Pinpoint the cell where the given text exists, returning its (X, Y) midpoint coordinate. 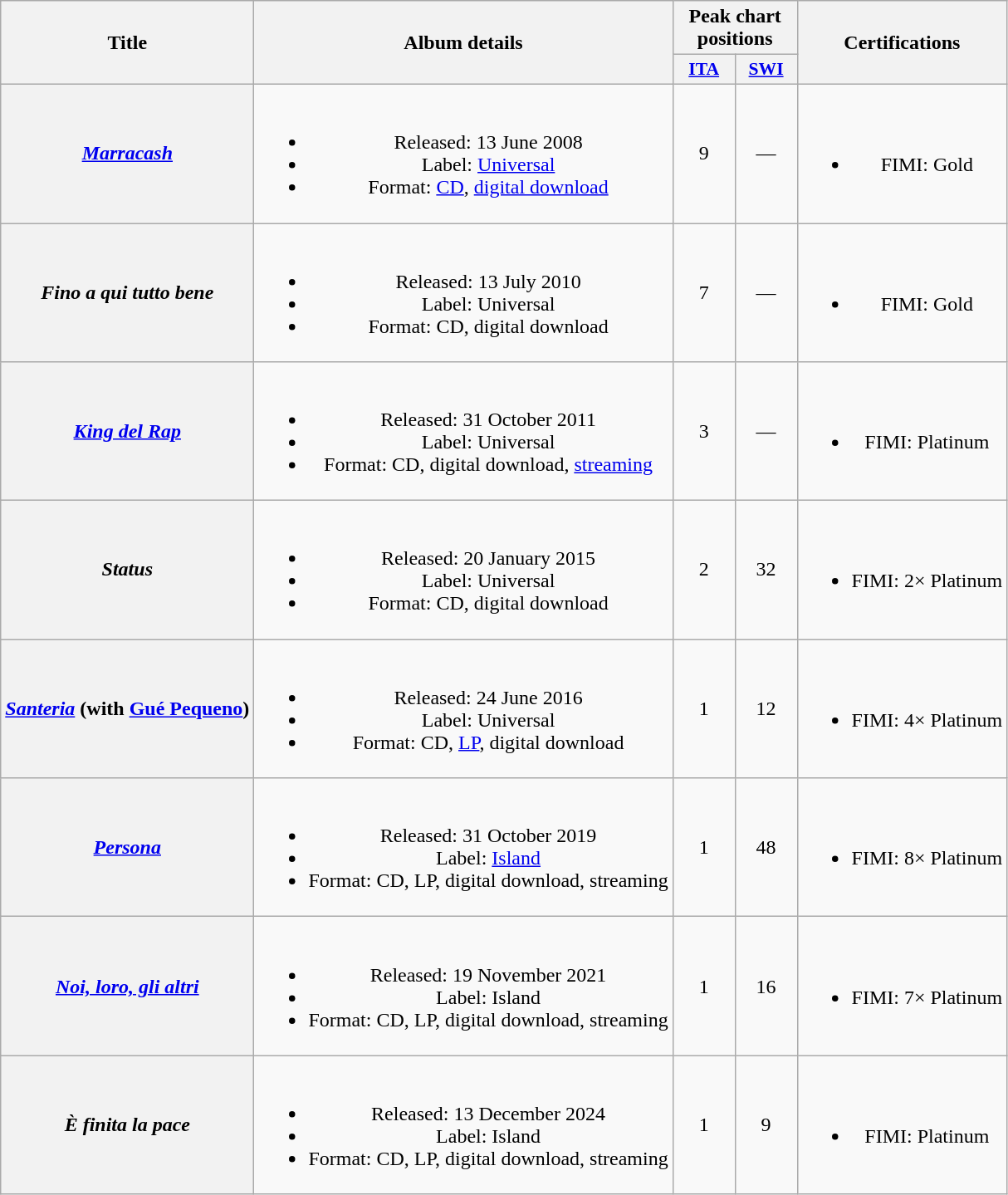
Fino a qui tutto bene (128, 292)
2 (704, 570)
Released: 13 July 2010Label: UniversalFormat: CD, digital download (463, 292)
Released: 19 November 2021Label: IslandFormat: CD, LP, digital download, streaming (463, 987)
È finita la pace (128, 1124)
FIMI: 2× Platinum (902, 570)
Status (128, 570)
King del Rap (128, 432)
FIMI: 7× Platinum (902, 987)
12 (766, 709)
Released: 31 October 2011Label: UniversalFormat: CD, digital download, streaming (463, 432)
Noi, loro, gli altri (128, 987)
Marracash (128, 153)
FIMI: 4× Platinum (902, 709)
16 (766, 987)
FIMI: 8× Platinum (902, 847)
Santeria (with Gué Pequeno) (128, 709)
Released: 13 December 2024Label: IslandFormat: CD, LP, digital download, streaming (463, 1124)
Certifications (902, 43)
Released: 31 October 2019Label: IslandFormat: CD, LP, digital download, streaming (463, 847)
Peak chart positions (735, 28)
Released: 13 June 2008Label: UniversalFormat: CD, digital download (463, 153)
7 (704, 292)
ITA (704, 70)
SWI (766, 70)
Released: 24 June 2016Label: UniversalFormat: CD, LP, digital download (463, 709)
Title (128, 43)
48 (766, 847)
Album details (463, 43)
32 (766, 570)
Released: 20 January 2015Label: UniversalFormat: CD, digital download (463, 570)
Persona (128, 847)
3 (704, 432)
